Extract the [x, y] coordinate from the center of the cell holding the provided text.  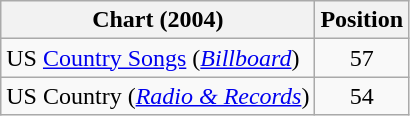
57 [362, 58]
US Country (Radio & Records) [158, 96]
54 [362, 96]
Position [362, 20]
US Country Songs (Billboard) [158, 58]
Chart (2004) [158, 20]
